Capture the cell that displays the provided text and extract its (X, Y) central coordinate. 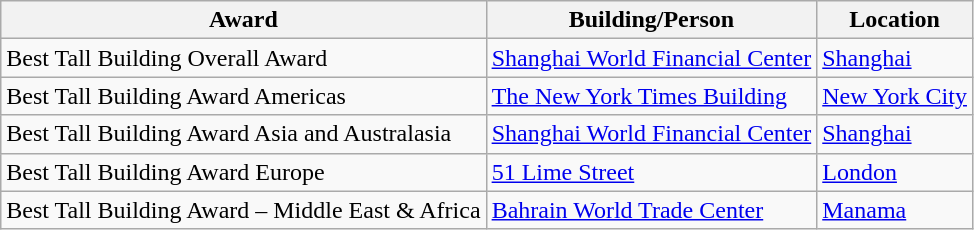
Best Tall Building Award – Middle East & Africa (244, 210)
Best Tall Building Overall Award (244, 58)
Best Tall Building Award Americas (244, 96)
London (895, 172)
51 Lime Street (652, 172)
Manama (895, 210)
Location (895, 20)
Bahrain World Trade Center (652, 210)
New York City (895, 96)
Best Tall Building Award Asia and Australasia (244, 134)
Award (244, 20)
Best Tall Building Award Europe (244, 172)
Building/Person (652, 20)
The New York Times Building (652, 96)
